From the cell containing the given text, extract its center point as (X, Y) coordinate. 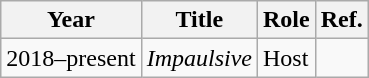
Title (199, 20)
Host (286, 58)
Ref. (342, 20)
2018–present (71, 58)
Role (286, 20)
Year (71, 20)
Impaulsive (199, 58)
